Return the [x, y] coordinate for the center point of the cell that contains the specified text.  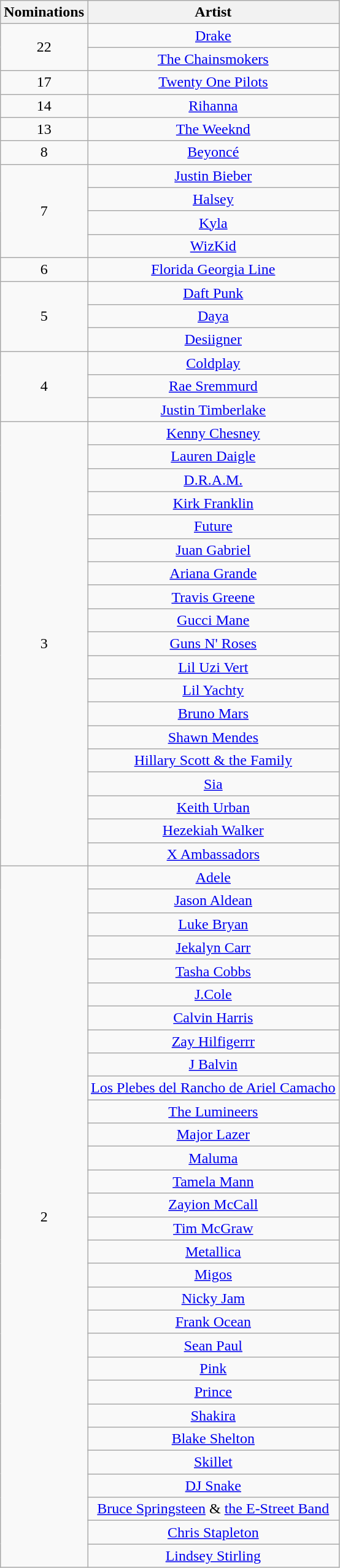
5 [44, 316]
Keith Urban [213, 807]
Ariana Grande [213, 573]
Blake Shelton [213, 1439]
Tasha Cobbs [213, 971]
Gucci Mane [213, 620]
D.R.A.M. [213, 480]
Metallica [213, 1252]
8 [44, 152]
Nominations [44, 12]
Rae Sremmurd [213, 386]
Kenny Chesney [213, 433]
J Balvin [213, 1065]
X Ambassadors [213, 854]
Calvin Harris [213, 1017]
4 [44, 386]
J.Cole [213, 994]
Maluma [213, 1158]
WizKid [213, 246]
14 [44, 106]
Hezekiah Walker [213, 831]
Justin Bieber [213, 176]
The Lumineers [213, 1111]
Prince [213, 1392]
Justin Timberlake [213, 410]
Daya [213, 316]
Coldplay [213, 363]
Drake [213, 36]
Pink [213, 1368]
Tim McGraw [213, 1228]
The Chainsmokers [213, 59]
Travis Greene [213, 597]
Halsey [213, 199]
Shakira [213, 1415]
Hillary Scott & the Family [213, 761]
Lindsey Stirling [213, 1556]
Major Lazer [213, 1135]
Skillet [213, 1462]
The Weeknd [213, 129]
2 [44, 1217]
Juan Gabriel [213, 550]
Twenty One Pilots [213, 82]
Guns N' Roses [213, 643]
Lil Uzi Vert [213, 667]
Jekalyn Carr [213, 947]
Future [213, 527]
Bruce Springsteen & the E-Street Band [213, 1509]
22 [44, 47]
Beyoncé [213, 152]
Shawn Mendes [213, 737]
Jason Aldean [213, 901]
3 [44, 644]
Sean Paul [213, 1345]
Daft Punk [213, 293]
Chris Stapleton [213, 1532]
Zayion McCall [213, 1205]
Kirk Franklin [213, 503]
Florida Georgia Line [213, 269]
Zay Hilfigerrr [213, 1041]
Desiigner [213, 340]
7 [44, 211]
Frank Ocean [213, 1322]
6 [44, 269]
13 [44, 129]
Kyla [213, 222]
Adele [213, 877]
DJ Snake [213, 1486]
Migos [213, 1275]
Sia [213, 784]
Lauren Daigle [213, 457]
Tamela Mann [213, 1182]
Los Plebes del Rancho de Ariel Camacho [213, 1088]
Luke Bryan [213, 924]
17 [44, 82]
Rihanna [213, 106]
Bruno Mars [213, 714]
Artist [213, 12]
Nicky Jam [213, 1298]
Lil Yachty [213, 691]
